For the text-containing cell, return its midpoint in (X, Y) coordinate format. 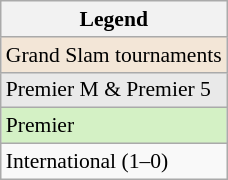
Premier M & Premier 5 (114, 90)
Legend (114, 19)
International (1–0) (114, 162)
Grand Slam tournaments (114, 55)
Premier (114, 126)
